Scan for the cell matching the given text and deliver its (x, y) coordinate at center. 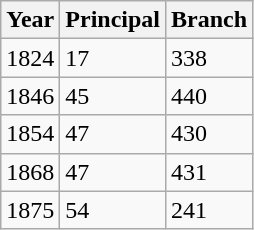
431 (210, 172)
Year (30, 20)
430 (210, 134)
54 (113, 210)
1824 (30, 58)
17 (113, 58)
1854 (30, 134)
45 (113, 96)
241 (210, 210)
440 (210, 96)
1875 (30, 210)
Branch (210, 20)
1868 (30, 172)
338 (210, 58)
Principal (113, 20)
1846 (30, 96)
